Detect which cell encompasses the target text, then output its (x, y) center coordinate. 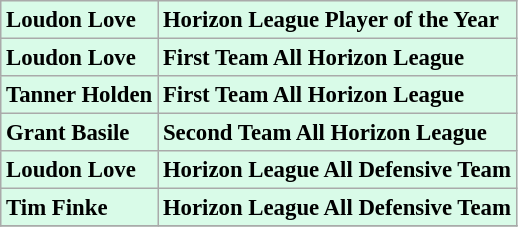
Horizon League Player of the Year (338, 20)
Second Team All Horizon League (338, 133)
Grant Basile (80, 133)
Tim Finke (80, 208)
Tanner Holden (80, 95)
